Pinpoint the cell where the given text exists, returning its [X, Y] midpoint coordinate. 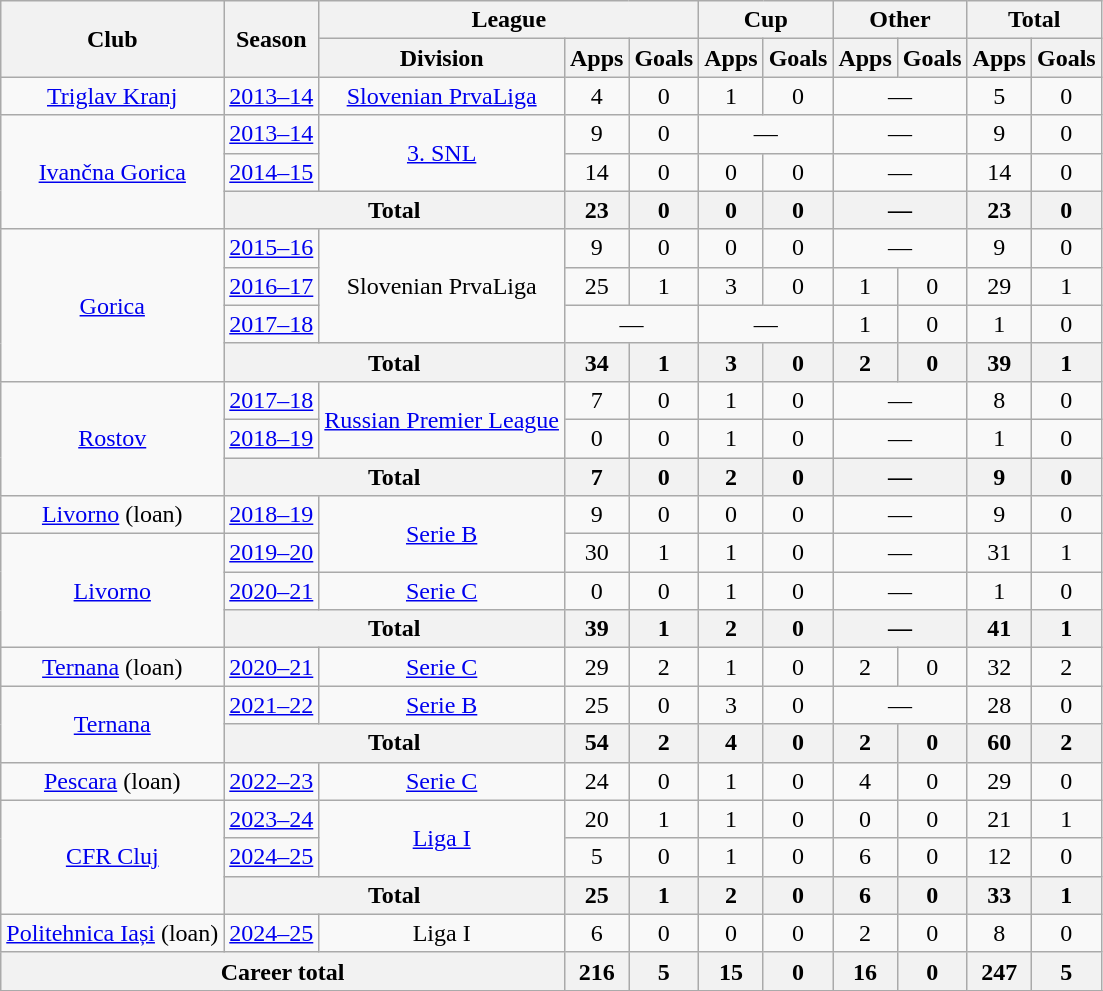
Politehnica Iași (loan) [112, 933]
34 [596, 362]
60 [999, 743]
2016–17 [272, 286]
Rostov [112, 438]
20 [596, 819]
33 [999, 895]
Cup [766, 20]
24 [596, 781]
Ivančna Gorica [112, 172]
247 [999, 971]
32 [999, 667]
216 [596, 971]
21 [999, 819]
3. SNL [442, 153]
2023–24 [272, 819]
Livorno [112, 591]
12 [999, 857]
Club [112, 39]
28 [999, 705]
16 [865, 971]
Gorica [112, 305]
2015–16 [272, 248]
30 [596, 553]
Ternana [112, 724]
Triglav Kranj [112, 96]
15 [731, 971]
2021–22 [272, 705]
CFR Cluj [112, 857]
Other [900, 20]
2014–15 [272, 172]
Pescara (loan) [112, 781]
Division [442, 58]
Season [272, 39]
2022–23 [272, 781]
Career total [283, 971]
41 [999, 629]
54 [596, 743]
Livorno (loan) [112, 515]
31 [999, 553]
Russian Premier League [442, 419]
League [509, 20]
2019–20 [272, 553]
Ternana (loan) [112, 667]
